From the cell containing the given text, extract its center point as (X, Y) coordinate. 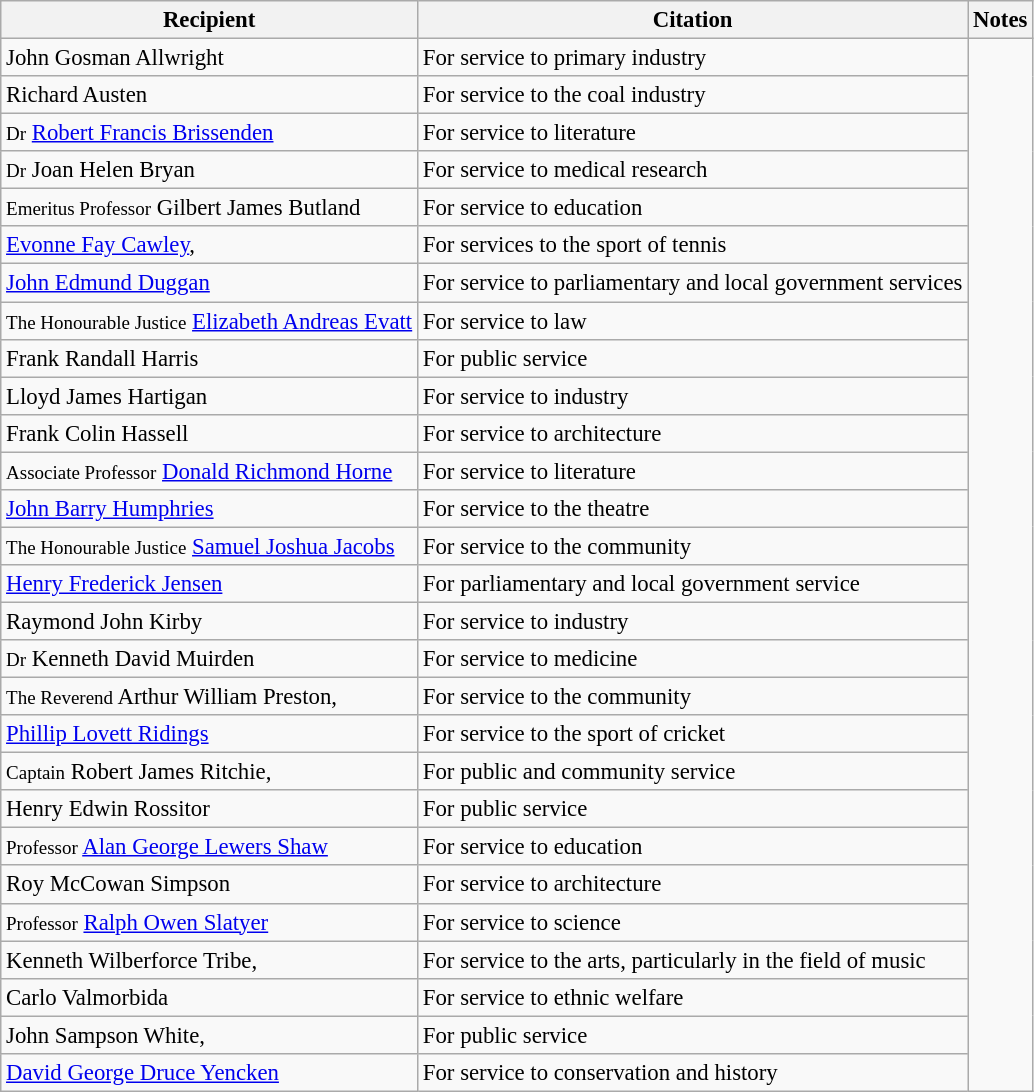
Dr Robert Francis Brissenden (210, 133)
For service to the arts, particularly in the field of music (692, 960)
For service to ethnic welfare (692, 997)
Dr Joan Helen Bryan (210, 170)
For service to the sport of cricket (692, 734)
Professor Ralph Owen Slatyer (210, 922)
Carlo Valmorbida (210, 997)
Lloyd James Hartigan (210, 396)
Phillip Lovett Ridings (210, 734)
Professor Alan George Lewers Shaw (210, 847)
Citation (692, 20)
Richard Austen (210, 95)
For service to primary industry (692, 58)
Dr Kenneth David Muirden (210, 659)
Raymond John Kirby (210, 621)
Emeritus Professor Gilbert James Butland (210, 208)
Evonne Fay Cawley, (210, 245)
Kenneth Wilberforce Tribe, (210, 960)
The Honourable Justice Elizabeth Andreas Evatt (210, 321)
The Honourable Justice Samuel Joshua Jacobs (210, 546)
Associate Professor Donald Richmond Horne (210, 471)
For service to science (692, 922)
For service to conservation and history (692, 1073)
Recipient (210, 20)
The Reverend Arthur William Preston, (210, 697)
For services to the sport of tennis (692, 245)
John Edmund Duggan (210, 283)
Notes (1000, 20)
David George Druce Yencken (210, 1073)
Frank Randall Harris (210, 358)
Frank Colin Hassell (210, 433)
Henry Frederick Jensen (210, 584)
Captain Robert James Ritchie, (210, 772)
John Gosman Allwright (210, 58)
Henry Edwin Rossitor (210, 809)
John Sampson White, (210, 1035)
For service to law (692, 321)
For service to medical research (692, 170)
For service to medicine (692, 659)
Roy McCowan Simpson (210, 885)
John Barry Humphries (210, 509)
For service to the theatre (692, 509)
For service to the coal industry (692, 95)
For public and community service (692, 772)
For parliamentary and local government service (692, 584)
For service to parliamentary and local government services (692, 283)
